Pinpoint the cell where the given text exists, returning its (x, y) midpoint coordinate. 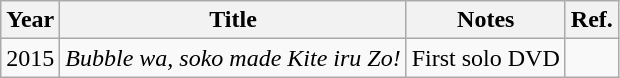
Title (233, 20)
First solo DVD (486, 58)
Ref. (592, 20)
Year (30, 20)
Notes (486, 20)
2015 (30, 58)
Bubble wa, soko made Kite iru Zo! (233, 58)
